Determine the [X, Y] coordinate at the center of the cell enclosing the given text.  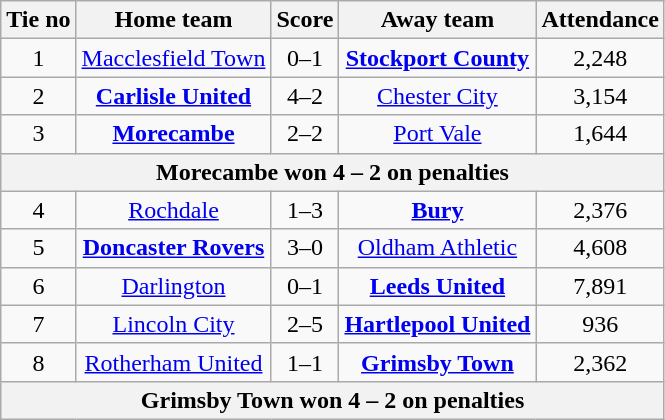
2,362 [600, 362]
1–1 [305, 362]
3–0 [305, 248]
4–2 [305, 96]
3 [38, 134]
Attendance [600, 20]
Lincoln City [174, 324]
Bury [438, 210]
Doncaster Rovers [174, 248]
1 [38, 58]
Home team [174, 20]
Rotherham United [174, 362]
Grimsby Town [438, 362]
1,644 [600, 134]
5 [38, 248]
Stockport County [438, 58]
3,154 [600, 96]
7,891 [600, 286]
Chester City [438, 96]
Carlisle United [174, 96]
4,608 [600, 248]
Macclesfield Town [174, 58]
Leeds United [438, 286]
2,376 [600, 210]
2,248 [600, 58]
Score [305, 20]
Hartlepool United [438, 324]
2–2 [305, 134]
2 [38, 96]
Oldham Athletic [438, 248]
6 [38, 286]
8 [38, 362]
Morecambe [174, 134]
936 [600, 324]
Away team [438, 20]
Tie no [38, 20]
Port Vale [438, 134]
Darlington [174, 286]
4 [38, 210]
Grimsby Town won 4 – 2 on penalties [333, 400]
2–5 [305, 324]
7 [38, 324]
1–3 [305, 210]
Rochdale [174, 210]
Morecambe won 4 – 2 on penalties [333, 172]
